Output the [x, y] coordinate of the center of the cell containing the given text.  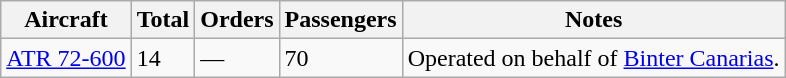
— [237, 58]
Passengers [340, 20]
ATR 72-600 [66, 58]
Orders [237, 20]
70 [340, 58]
14 [163, 58]
Total [163, 20]
Operated on behalf of Binter Canarias. [594, 58]
Notes [594, 20]
Aircraft [66, 20]
